Return [x, y] of the center of cell containing provided text 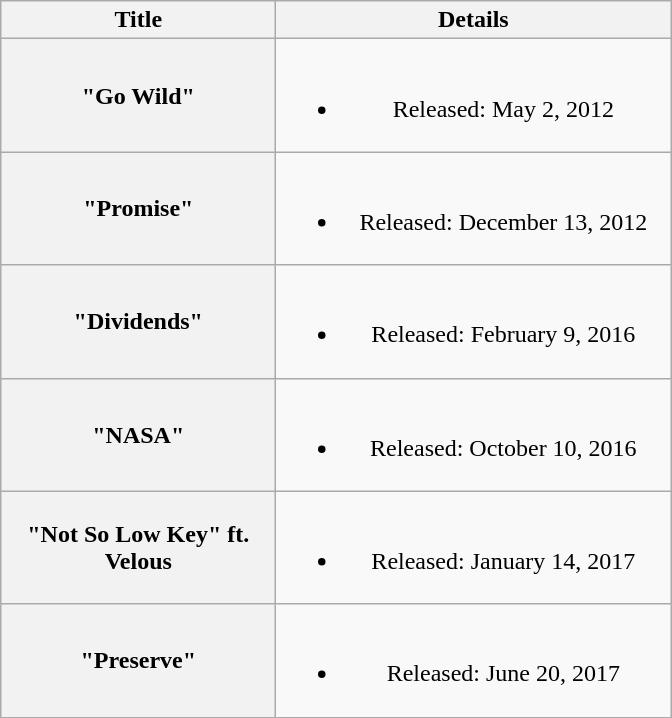
Details [474, 20]
Released: December 13, 2012 [474, 208]
Released: January 14, 2017 [474, 548]
"Promise" [138, 208]
"Preserve" [138, 660]
Released: February 9, 2016 [474, 322]
"NASA" [138, 434]
Released: June 20, 2017 [474, 660]
"Not So Low Key" ft. Velous [138, 548]
"Go Wild" [138, 96]
"Dividends" [138, 322]
Title [138, 20]
Released: October 10, 2016 [474, 434]
Released: May 2, 2012 [474, 96]
